Detect which cell encompasses the target text, then output its [X, Y] center coordinate. 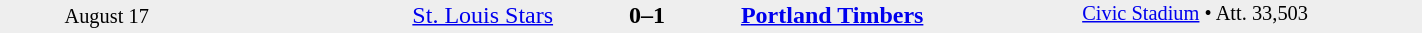
0–1 [648, 15]
Portland Timbers [910, 15]
St. Louis Stars [384, 15]
Civic Stadium • Att. 33,503 [1252, 16]
August 17 [106, 16]
